Identify which cell holds the provided text, then report its [x, y] central coordinate. 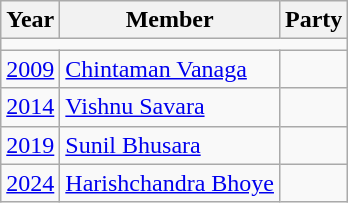
Party [313, 20]
Year [30, 20]
Member [170, 20]
2014 [30, 107]
2019 [30, 145]
2009 [30, 69]
Chintaman Vanaga [170, 69]
Harishchandra Bhoye [170, 183]
Vishnu Savara [170, 107]
Sunil Bhusara [170, 145]
2024 [30, 183]
